From the cell containing the given text, extract its center point as (x, y) coordinate. 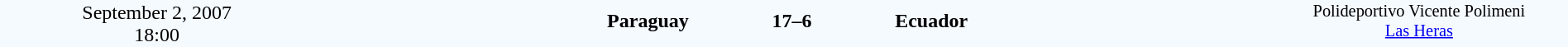
Paraguay (501, 21)
September 2, 200718:00 (157, 23)
Polideportivo Vicente PolimeniLas Heras (1419, 23)
17–6 (791, 21)
Ecuador (1082, 21)
